Return the [x, y] coordinate for the center point of the cell that contains the specified text.  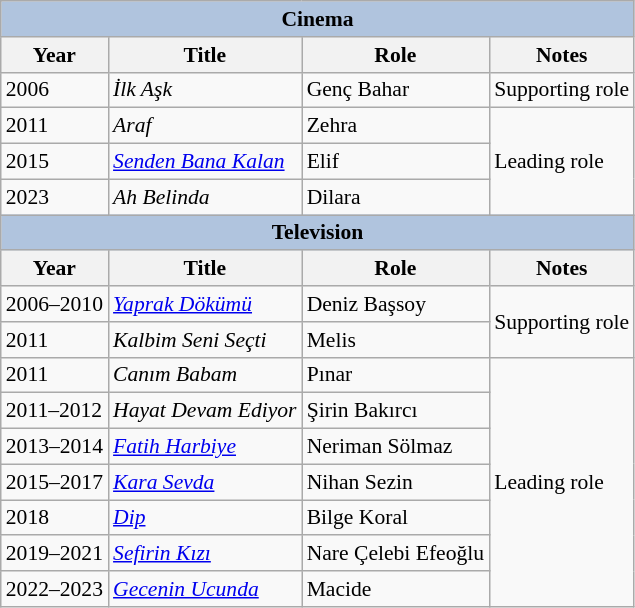
Yaprak Dökümü [205, 304]
Senden Bana Kalan [205, 162]
Şirin Bakırcı [396, 411]
2022–2023 [54, 589]
2011–2012 [54, 411]
Kalbim Seni Seçti [205, 340]
2006–2010 [54, 304]
2015 [54, 162]
Television [318, 233]
İlk Aşk [205, 90]
Gecenin Ucunda [205, 589]
Bilge Koral [396, 518]
Deniz Başsoy [396, 304]
Kara Sevda [205, 482]
2023 [54, 197]
Sefirin Kızı [205, 554]
Elif [396, 162]
Hayat Devam Ediyor [205, 411]
Fatih Harbiye [205, 447]
Canım Babam [205, 375]
Cinema [318, 19]
Nare Çelebi Efeoğlu [396, 554]
Araf [205, 126]
Pınar [396, 375]
Zehra [396, 126]
2018 [54, 518]
2006 [54, 90]
2019–2021 [54, 554]
2013–2014 [54, 447]
Ah Belinda [205, 197]
Genç Bahar [396, 90]
Melis [396, 340]
2015–2017 [54, 482]
Macide [396, 589]
Dip [205, 518]
Nihan Sezin [396, 482]
Dilara [396, 197]
Neriman Sölmaz [396, 447]
